Scan for the cell matching the given text and deliver its (X, Y) coordinate at center. 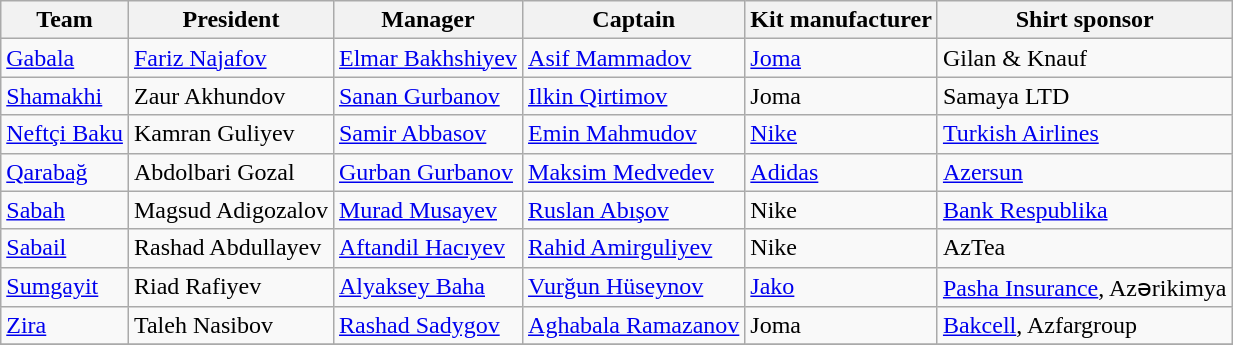
Sabail (65, 248)
Emin Mahmudov (634, 134)
Taleh Nasibov (230, 326)
Samaya LTD (1084, 96)
Alyaksey Baha (428, 287)
AzTea (1084, 248)
Bank Respublika (1084, 210)
Fariz Najafov (230, 58)
Abdolbari Gozal (230, 172)
Sumgayit (65, 287)
Azersun (1084, 172)
Turkish Airlines (1084, 134)
Adidas (842, 172)
Magsud Adigozalov (230, 210)
President (230, 20)
Jako (842, 287)
Shamakhi (65, 96)
Murad Musayev (428, 210)
Aftandil Hacıyev (428, 248)
Zaur Akhundov (230, 96)
Kit manufacturer (842, 20)
Samir Abbasov (428, 134)
Qarabağ (65, 172)
Gurban Gurbanov (428, 172)
Ruslan Abışov (634, 210)
Team (65, 20)
Gabala (65, 58)
Rashad Sadygov (428, 326)
Ilkin Qirtimov (634, 96)
Neftçi Baku (65, 134)
Shirt sponsor (1084, 20)
Asif Mammadov (634, 58)
Maksim Medvedev (634, 172)
Gilan & Knauf (1084, 58)
Zira (65, 326)
Kamran Guliyev (230, 134)
Sabah (65, 210)
Riad Rafiyev (230, 287)
Rahid Amirguliyev (634, 248)
Sanan Gurbanov (428, 96)
Bakcell, Azfargroup (1084, 326)
Manager (428, 20)
Elmar Bakhshiyev (428, 58)
Vurğun Hüseynov (634, 287)
Captain (634, 20)
Rashad Abdullayev (230, 248)
Pasha Insurance, Azərikimya (1084, 287)
Aghabala Ramazanov (634, 326)
